Extract the [X, Y] coordinate from the center of the cell holding the provided text.  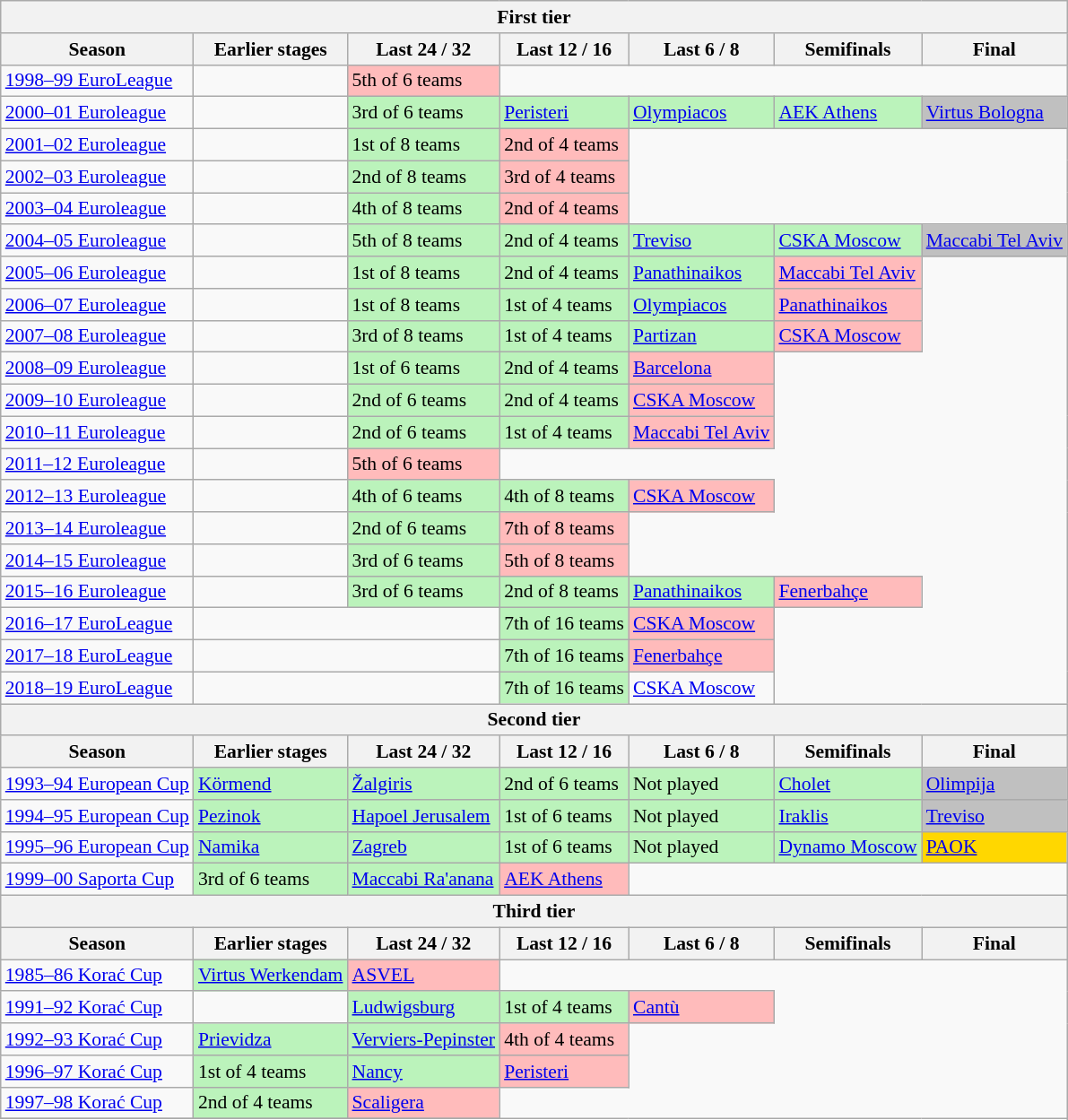
2013–14 Euroleague [97, 528]
First tier [534, 17]
2005–06 Euroleague [97, 273]
2018–19 EuroLeague [97, 688]
1992–93 Korać Cup [97, 1039]
2009–10 Euroleague [97, 401]
3rd of 8 teams [423, 336]
Olimpija [994, 784]
1994–95 European Cup [97, 816]
Iraklis [847, 816]
1993–94 European Cup [97, 784]
2000–01 Euroleague [97, 113]
Barcelona [701, 369]
2012–13 Euroleague [97, 497]
1999–00 Saporta Cup [97, 880]
Maccabi Ra'anana [423, 880]
Körmend [271, 784]
7th of 8 teams [564, 528]
2017–18 EuroLeague [97, 656]
Cantù [701, 1008]
1997–98 Korać Cup [97, 1103]
2011–12 Euroleague [97, 464]
Dynamo Moscow [847, 847]
Virtus Bologna [994, 113]
Ludwigsburg [423, 1008]
Scaligera [423, 1103]
2010–11 Euroleague [97, 432]
Nancy [423, 1072]
Partizan [701, 336]
Zagreb [423, 847]
Prievidza [271, 1039]
Virtus Werkendam [271, 976]
1985–86 Korać Cup [97, 976]
2001–02 Euroleague [97, 145]
4th of 4 teams [564, 1039]
PAOK [994, 847]
2004–05 Euroleague [97, 241]
1998–99 EuroLeague [97, 81]
2006–07 Euroleague [97, 305]
2008–09 Euroleague [97, 369]
Pezinok [271, 816]
Second tier [534, 720]
1991–92 Korać Cup [97, 1008]
2007–08 Euroleague [97, 336]
Verviers-Pepinster [423, 1039]
Cholet [847, 784]
Namika [271, 847]
4th of 6 teams [423, 497]
Hapoel Jerusalem [423, 816]
1995–96 European Cup [97, 847]
2015–16 Euroleague [97, 592]
ASVEL [423, 976]
2003–04 Euroleague [97, 209]
2014–15 Euroleague [97, 560]
2002–03 Euroleague [97, 177]
Third tier [534, 912]
Žalgiris [423, 784]
3rd of 4 teams [564, 177]
1996–97 Korać Cup [97, 1072]
2016–17 EuroLeague [97, 624]
